Capture the cell that displays the provided text and extract its (x, y) central coordinate. 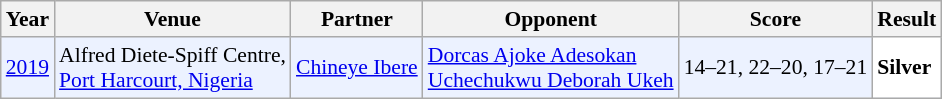
14–21, 22–20, 17–21 (776, 68)
Year (28, 19)
Chineye Ibere (357, 68)
Venue (172, 19)
2019 (28, 68)
Result (906, 19)
Dorcas Ajoke Adesokan Uchechukwu Deborah Ukeh (551, 68)
Silver (906, 68)
Score (776, 19)
Partner (357, 19)
Opponent (551, 19)
Alfred Diete-Spiff Centre,Port Harcourt, Nigeria (172, 68)
